Determine the [x, y] coordinate at the center of the cell enclosing the given text.  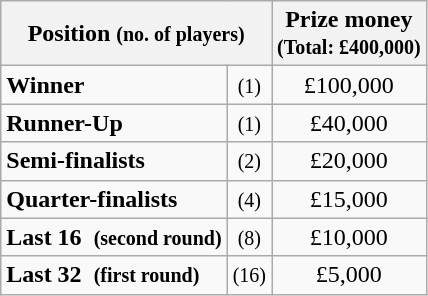
Runner-Up [114, 123]
Winner [114, 85]
Last 16 (second round) [114, 237]
£20,000 [350, 161]
Prize money(Total: £400,000) [350, 34]
(2) [249, 161]
(4) [249, 199]
(16) [249, 275]
£100,000 [350, 85]
Quarter-finalists [114, 199]
Position (no. of players) [136, 34]
Semi-finalists [114, 161]
(8) [249, 237]
£10,000 [350, 237]
Last 32 (first round) [114, 275]
£40,000 [350, 123]
£5,000 [350, 275]
£15,000 [350, 199]
